Return the (X, Y) coordinate for the center point of the cell that contains the specified text.  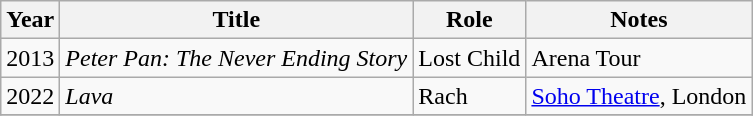
Rach (470, 96)
Year (30, 20)
Arena Tour (639, 58)
Peter Pan: The Never Ending Story (236, 58)
Title (236, 20)
2022 (30, 96)
2013 (30, 58)
Role (470, 20)
Lava (236, 96)
Soho Theatre, London (639, 96)
Lost Child (470, 58)
Notes (639, 20)
